For the text-containing cell, return its midpoint in [x, y] coordinate format. 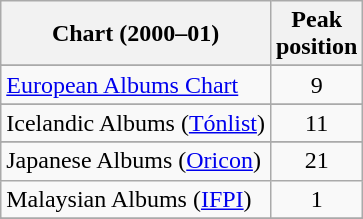
21 [316, 161]
Malaysian Albums (IFPI) [136, 199]
11 [316, 123]
9 [316, 85]
European Albums Chart [136, 85]
Icelandic Albums (Tónlist) [136, 123]
Peakposition [316, 34]
Chart (2000–01) [136, 34]
Japanese Albums (Oricon) [136, 161]
1 [316, 199]
